Pinpoint the cell where the given text exists, returning its [X, Y] midpoint coordinate. 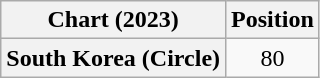
80 [273, 58]
Position [273, 20]
South Korea (Circle) [114, 58]
Chart (2023) [114, 20]
